Determine the [X, Y] coordinate at the center of the cell enclosing the given text.  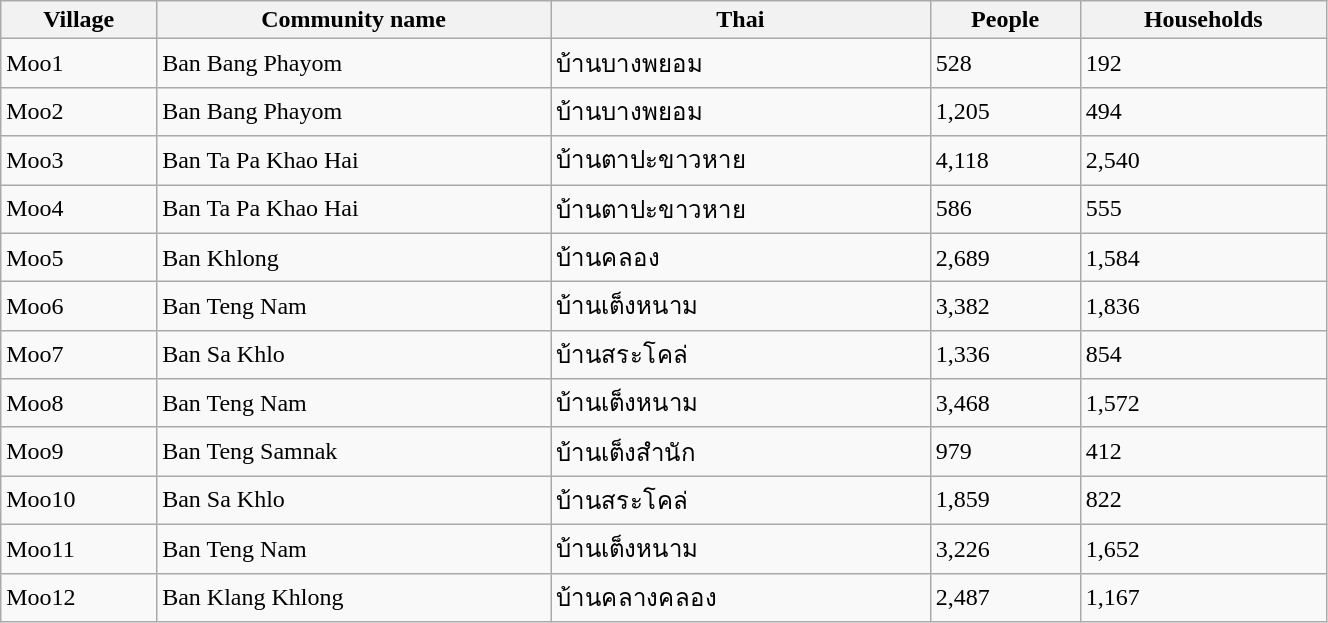
บ้านเต็งสำนัก [740, 452]
2,487 [1005, 598]
Moo5 [79, 258]
528 [1005, 64]
3,382 [1005, 306]
Ban Klang Khlong [354, 598]
Ban Teng Samnak [354, 452]
Thai [740, 20]
Community name [354, 20]
Moo8 [79, 404]
Moo7 [79, 354]
Moo4 [79, 208]
3,226 [1005, 548]
1,836 [1203, 306]
บ้านคลอง [740, 258]
Ban Khlong [354, 258]
1,205 [1005, 112]
1,167 [1203, 598]
บ้านคลางคลอง [740, 598]
People [1005, 20]
494 [1203, 112]
586 [1005, 208]
Households [1203, 20]
979 [1005, 452]
1,336 [1005, 354]
Moo12 [79, 598]
Moo2 [79, 112]
2,689 [1005, 258]
822 [1203, 500]
412 [1203, 452]
4,118 [1005, 160]
1,572 [1203, 404]
Moo10 [79, 500]
Moo3 [79, 160]
854 [1203, 354]
555 [1203, 208]
3,468 [1005, 404]
1,859 [1005, 500]
Village [79, 20]
192 [1203, 64]
1,652 [1203, 548]
2,540 [1203, 160]
Moo6 [79, 306]
1,584 [1203, 258]
Moo9 [79, 452]
Moo1 [79, 64]
Moo11 [79, 548]
